For the text-containing cell, return its midpoint in (X, Y) coordinate format. 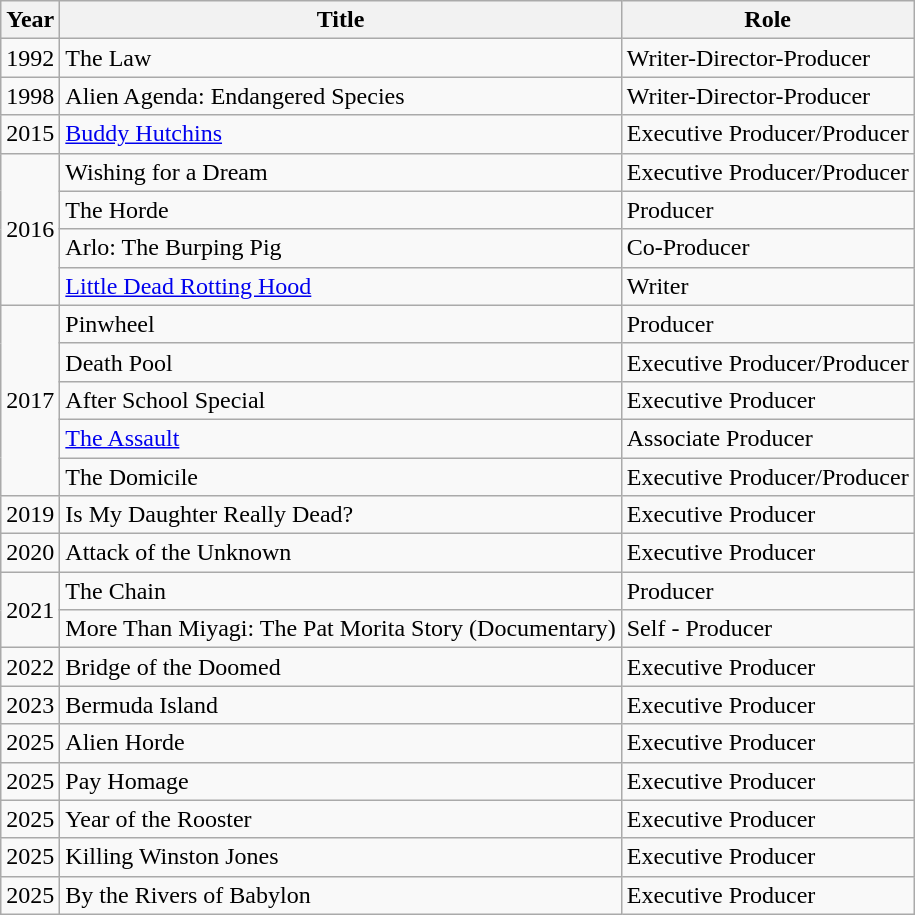
2022 (30, 667)
The Chain (340, 591)
The Assault (340, 438)
2016 (30, 229)
Year (30, 20)
Self - Producer (768, 629)
The Domicile (340, 477)
Year of the Rooster (340, 819)
Death Pool (340, 362)
2020 (30, 553)
Writer (768, 286)
More Than Miyagi: The Pat Morita Story (Documentary) (340, 629)
Little Dead Rotting Hood (340, 286)
Title (340, 20)
Associate Producer (768, 438)
Pinwheel (340, 324)
Bermuda Island (340, 705)
Buddy Hutchins (340, 134)
Attack of the Unknown (340, 553)
2019 (30, 515)
2017 (30, 400)
2023 (30, 705)
1992 (30, 58)
After School Special (340, 400)
By the Rivers of Babylon (340, 895)
Co-Producer (768, 248)
Arlo: The Burping Pig (340, 248)
2015 (30, 134)
Killing Winston Jones (340, 857)
2021 (30, 610)
The Horde (340, 210)
Is My Daughter Really Dead? (340, 515)
1998 (30, 96)
Role (768, 20)
Bridge of the Doomed (340, 667)
Wishing for a Dream (340, 172)
Alien Agenda: Endangered Species (340, 96)
The Law (340, 58)
Alien Horde (340, 743)
Pay Homage (340, 781)
